Extract the [x, y] coordinate from the center of the cell holding the provided text.  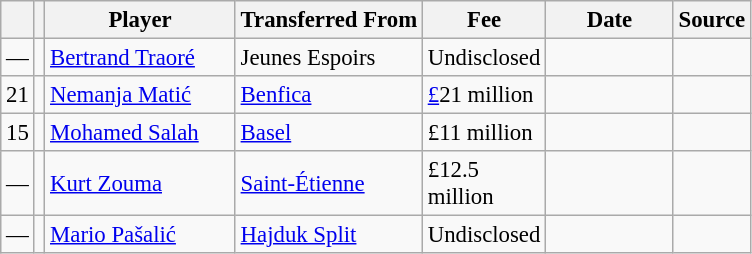
Hajduk Split [328, 235]
Source [712, 20]
21 [18, 95]
Player [140, 20]
Mohamed Salah [140, 133]
£21 million [484, 95]
Basel [328, 133]
Benfica [328, 95]
Saint-Étienne [328, 184]
Mario Pašalić [140, 235]
£12.5 million [484, 184]
Jeunes Espoirs [328, 58]
Nemanja Matić [140, 95]
Kurt Zouma [140, 184]
Date [610, 20]
£11 million [484, 133]
Bertrand Traoré [140, 58]
15 [18, 133]
Fee [484, 20]
Transferred From [328, 20]
